Detect which cell encompasses the target text, then output its [x, y] center coordinate. 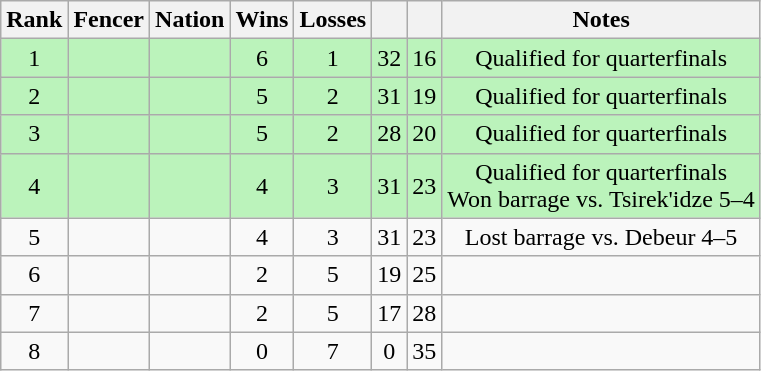
Qualified for quarterfinalsWon barrage vs. Tsirek'idze 5–4 [602, 186]
Lost barrage vs. Debeur 4–5 [602, 237]
35 [424, 351]
25 [424, 275]
32 [390, 58]
Rank [34, 20]
Wins [262, 20]
16 [424, 58]
20 [424, 134]
Fencer [109, 20]
17 [390, 313]
Nation [190, 20]
Notes [602, 20]
8 [34, 351]
Losses [333, 20]
